Search for the cell housing the specified text and yield its [X, Y] center coordinate. 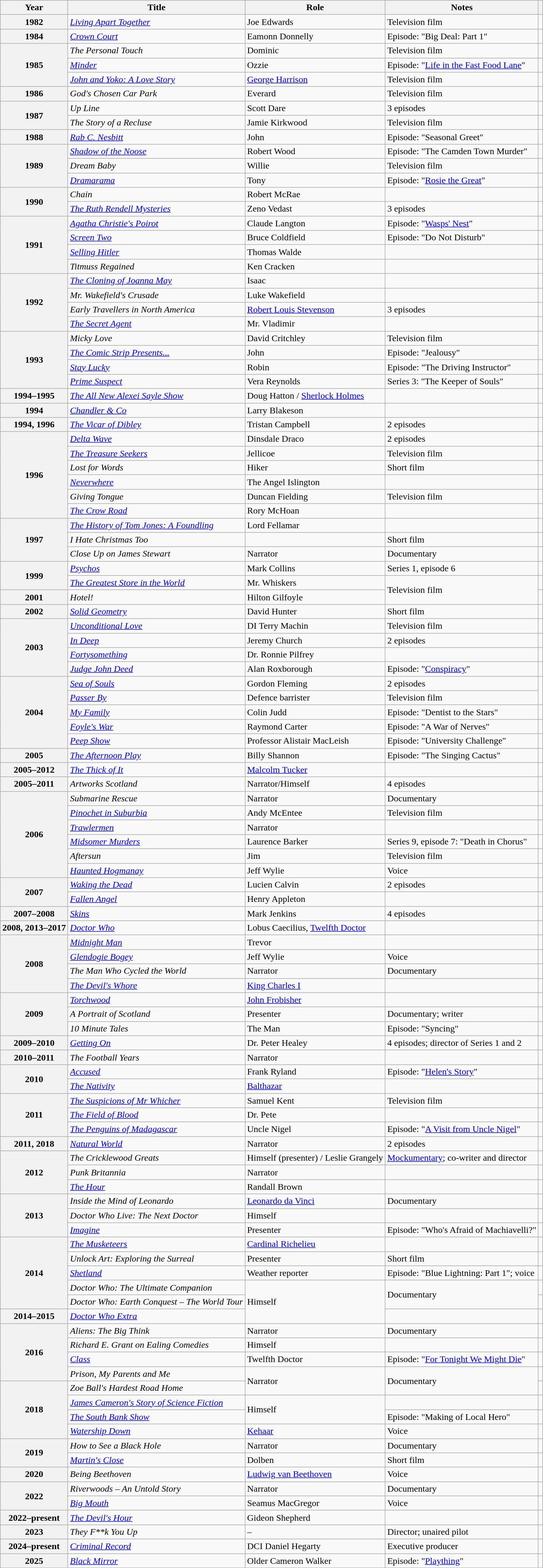
The Personal Touch [156, 51]
Trawlermen [156, 827]
Episode: "Jealousy" [462, 353]
Executive producer [462, 1546]
Doctor Who: Earth Conquest – The World Tour [156, 1302]
1989 [34, 165]
Richard E. Grant on Ealing Comedies [156, 1345]
Joe Edwards [315, 22]
Leonardo da Vinci [315, 1201]
Mr. Whiskers [315, 583]
Hilton Gilfoyle [315, 597]
DI Terry Machin [315, 626]
2012 [34, 1172]
Artworks Scotland [156, 784]
1999 [34, 575]
Episode: "The Driving Instructor" [462, 367]
Weather reporter [315, 1273]
Episode: "Wasps' Nest" [462, 223]
John Frobisher [315, 1000]
1988 [34, 137]
Lobus Caecilius, Twelfth Doctor [315, 928]
Episode: "University Challenge" [462, 741]
Tony [315, 180]
Watership Down [156, 1431]
1996 [34, 475]
Vera Reynolds [315, 381]
Hotel! [156, 597]
Waking the Dead [156, 885]
Dominic [315, 51]
Role [315, 8]
The Penguins of Madagascar [156, 1129]
The Treasure Seekers [156, 453]
The Comic Strip Presents... [156, 353]
Glendogie Bogey [156, 957]
The Afternoon Play [156, 755]
Selling Hitler [156, 252]
Title [156, 8]
1985 [34, 65]
The Crow Road [156, 511]
2025 [34, 1561]
Randall Brown [315, 1187]
2023 [34, 1532]
Frank Ryland [315, 1072]
2010 [34, 1079]
1990 [34, 202]
Director; unaired pilot [462, 1532]
The Football Years [156, 1057]
Mr. Wakefield's Crusade [156, 295]
2005 [34, 755]
Scott Dare [315, 108]
Psychos [156, 568]
Dolben [315, 1460]
1994, 1996 [34, 425]
Midsomer Murders [156, 841]
Haunted Hogmanay [156, 870]
Episode: "Dentist to the Stars" [462, 712]
Robert Wood [315, 151]
Fortysomething [156, 655]
Episode: "Life in the Fast Food Lane" [462, 65]
1984 [34, 36]
Being Beethoven [156, 1474]
4 episodes; director of Series 1 and 2 [462, 1043]
2004 [34, 712]
Uncle Nigel [315, 1129]
Episode: "The Singing Cactus" [462, 755]
Dr. Peter Healey [315, 1043]
Thomas Walde [315, 252]
Larry Blakeson [315, 410]
The Cloning of Joanna May [156, 281]
Torchwood [156, 1000]
Black Mirror [156, 1561]
1986 [34, 94]
2014 [34, 1273]
Eamonn Donnelly [315, 36]
Dinsdale Draco [315, 439]
2018 [34, 1410]
– [315, 1532]
Seamus MacGregor [315, 1503]
Chandler & Co [156, 410]
Ken Cracken [315, 266]
Series 1, episode 6 [462, 568]
10 Minute Tales [156, 1028]
Micky Love [156, 338]
2011 [34, 1115]
Kehaar [315, 1431]
Hiker [315, 468]
Sea of Souls [156, 683]
2024–present [34, 1546]
1994–1995 [34, 396]
Episode: "Making of Local Hero" [462, 1417]
Episode: "Rosie the Great" [462, 180]
Mark Jenkins [315, 914]
2020 [34, 1474]
Willie [315, 165]
Henry Appleton [315, 899]
Samuel Kent [315, 1101]
Judge John Deed [156, 669]
Professor Alistair MacLeish [315, 741]
Gideon Shepherd [315, 1517]
Trevor [315, 942]
Prison, My Parents and Me [156, 1374]
Tristan Campbell [315, 425]
Natural World [156, 1144]
2022 [34, 1496]
Robert McRae [315, 195]
Foyle's War [156, 727]
John and Yoko: A Love Story [156, 79]
2009–2010 [34, 1043]
The Man [315, 1028]
Robin [315, 367]
The South Bank Show [156, 1417]
Alan Roxborough [315, 669]
Luke Wakefield [315, 295]
Isaac [315, 281]
2011, 2018 [34, 1144]
The Devil's Whore [156, 985]
Doug Hatton / Sherlock Holmes [315, 396]
Lucien Calvin [315, 885]
Ludwig van Beethoven [315, 1474]
Mockumentary; co-writer and director [462, 1158]
1992 [34, 302]
Older Cameron Walker [315, 1561]
Episode: "Seasonal Greet" [462, 137]
Dr. Pete [315, 1115]
How to See a Black Hole [156, 1446]
Billy Shannon [315, 755]
Jellicoe [315, 453]
Delta Wave [156, 439]
Big Mouth [156, 1503]
The Thick of It [156, 770]
The Ruth Rendell Mysteries [156, 209]
Notes [462, 8]
Passer By [156, 698]
2016 [34, 1352]
2008 [34, 964]
Crown Court [156, 36]
2007–2008 [34, 914]
2008, 2013–2017 [34, 928]
Bruce Coldfield [315, 238]
Robert Louis Stevenson [315, 309]
2005–2011 [34, 784]
Episode: "Do Not Disturb" [462, 238]
Riverwoods – An Untold Story [156, 1489]
Twelfth Doctor [315, 1359]
They F**k You Up [156, 1532]
2007 [34, 892]
Dramarama [156, 180]
Inside the Mind of Leonardo [156, 1201]
Episode: "The Camden Town Murder" [462, 151]
King Charles I [315, 985]
Balthazar [315, 1086]
Martin's Close [156, 1460]
Imagine [156, 1230]
Close Up on James Stewart [156, 554]
The Hour [156, 1187]
Episode: "A War of Nerves" [462, 727]
Fallen Angel [156, 899]
1987 [34, 115]
DCI Daniel Hegarty [315, 1546]
Zeno Vedast [315, 209]
1993 [34, 360]
Andy McEntee [315, 813]
2013 [34, 1215]
Jeremy Church [315, 640]
Episode: "Conspiracy" [462, 669]
1991 [34, 245]
Midnight Man [156, 942]
Narrator/Himself [315, 784]
Claude Langton [315, 223]
Rab C. Nesbitt [156, 137]
Giving Tongue [156, 496]
2010–2011 [34, 1057]
The Field of Blood [156, 1115]
2006 [34, 834]
Accused [156, 1072]
Chain [156, 195]
Peep Show [156, 741]
Duncan Fielding [315, 496]
Jamie Kirkwood [315, 122]
The History of Tom Jones: A Foundling [156, 525]
Series 3: "The Keeper of Souls" [462, 381]
The Devil's Hour [156, 1517]
Mark Collins [315, 568]
The Story of a Recluse [156, 122]
The Musketeers [156, 1244]
Dream Baby [156, 165]
Episode: "For Tonight We Might Die" [462, 1359]
Mr. Vladimir [315, 324]
Year [34, 8]
The Cricklewood Greats [156, 1158]
Skins [156, 914]
Lord Fellamar [315, 525]
Punk Britannia [156, 1172]
2003 [34, 647]
Raymond Carter [315, 727]
George Harrison [315, 79]
Episode: "Syncing" [462, 1028]
Colin Judd [315, 712]
Doctor Who [156, 928]
A Portrait of Scotland [156, 1014]
Screen Two [156, 238]
Pinochet in Suburbia [156, 813]
Up Line [156, 108]
Stay Lucky [156, 367]
The Secret Agent [156, 324]
Episode: "Who's Afraid of Machiavelli?" [462, 1230]
Dr. Ronnie Pilfrey [315, 655]
Defence barrister [315, 698]
Documentary; writer [462, 1014]
Living Apart Together [156, 22]
1982 [34, 22]
David Hunter [315, 611]
Gordon Fleming [315, 683]
Jim [315, 856]
Everard [315, 94]
Episode: "A Visit from Uncle Nigel" [462, 1129]
Laurence Barker [315, 841]
2014–2015 [34, 1316]
Aliens: The Big Think [156, 1330]
I Hate Christmas Too [156, 540]
2022–present [34, 1517]
The Angel Islington [315, 482]
The Nativity [156, 1086]
Unlock Art: Exploring the Surreal [156, 1259]
1994 [34, 410]
Minder [156, 65]
Criminal Record [156, 1546]
1997 [34, 540]
The Vicar of Dibley [156, 425]
Unconditional Love [156, 626]
David Critchley [315, 338]
My Family [156, 712]
Agatha Christie's Poirot [156, 223]
Prime Suspect [156, 381]
2019 [34, 1453]
Doctor Who: The Ultimate Companion [156, 1287]
Early Travellers in North America [156, 309]
Titmuss Regained [156, 266]
Neverwhere [156, 482]
Episode: "Blue Lightning: Part 1"; voice [462, 1273]
Ozzie [315, 65]
The Suspicions of Mr Whicher [156, 1101]
Solid Geometry [156, 611]
2009 [34, 1014]
Aftersun [156, 856]
2005–2012 [34, 770]
Class [156, 1359]
Malcolm Tucker [315, 770]
Episode: "Big Deal: Part 1" [462, 36]
Rory McHoan [315, 511]
Shetland [156, 1273]
2001 [34, 597]
Himself (presenter) / Leslie Grangely [315, 1158]
Series 9, episode 7: "Death in Chorus" [462, 841]
In Deep [156, 640]
The Man Who Cycled the World [156, 971]
The Greatest Store in the World [156, 583]
Doctor Who Live: The Next Doctor [156, 1215]
Getting On [156, 1043]
Zoe Ball's Hardest Road Home [156, 1388]
Shadow of the Noose [156, 151]
God's Chosen Car Park [156, 94]
2002 [34, 611]
The All New Alexei Sayle Show [156, 396]
Episode: "Plaything" [462, 1561]
Cardinal Richelieu [315, 1244]
Submarine Rescue [156, 798]
James Cameron's Story of Science Fiction [156, 1403]
Lost for Words [156, 468]
Doctor Who Extra [156, 1316]
Episode: "Helen's Story" [462, 1072]
